Provide the (x, y) coordinate of the cell's center where the given text is located.  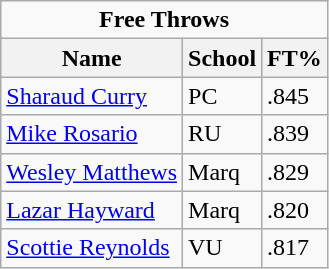
Name (92, 58)
VU (222, 248)
Free Throws (164, 20)
.839 (295, 134)
Lazar Hayward (92, 210)
School (222, 58)
Sharaud Curry (92, 96)
FT% (295, 58)
PC (222, 96)
Wesley Matthews (92, 172)
.820 (295, 210)
Mike Rosario (92, 134)
Scottie Reynolds (92, 248)
.845 (295, 96)
.829 (295, 172)
.817 (295, 248)
RU (222, 134)
